Return (X, Y) of the center of cell containing provided text 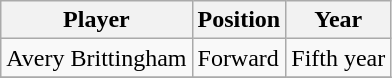
Player (96, 20)
Fifth year (338, 58)
Year (338, 20)
Avery Brittingham (96, 58)
Position (239, 20)
Forward (239, 58)
